Return [X, Y] of the center of cell containing provided text 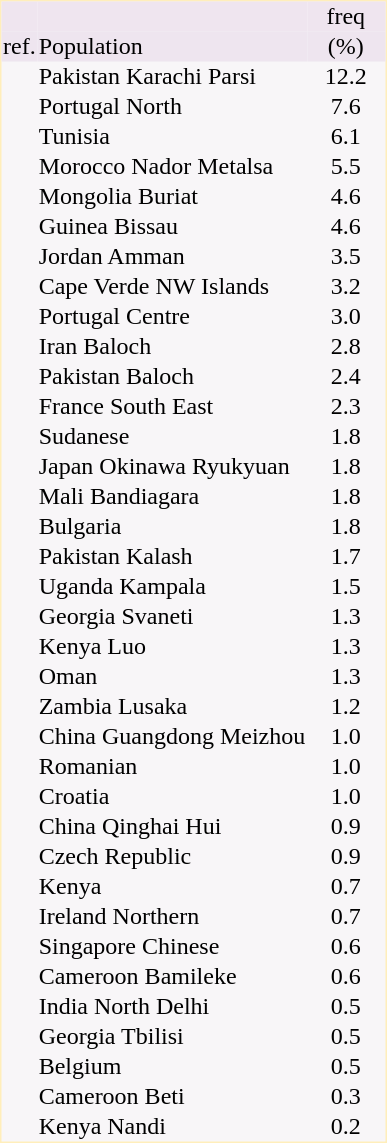
1.7 [346, 557]
Belgium [172, 1067]
2.8 [346, 347]
Pakistan Baloch [172, 377]
Bulgaria [172, 527]
Romanian [172, 767]
0.3 [346, 1097]
freq [346, 17]
Mali Bandiagara [172, 497]
Uganda Kampala [172, 587]
Population [172, 47]
Cape Verde NW Islands [172, 287]
Pakistan Kalash [172, 557]
2.4 [346, 377]
Ireland Northern [172, 917]
India North Delhi [172, 1007]
Portugal North [172, 107]
China Guangdong Meizhou [172, 737]
Kenya Luo [172, 647]
ref. [20, 47]
Georgia Tbilisi [172, 1037]
Georgia Svaneti [172, 617]
Singapore Chinese [172, 947]
Morocco Nador Metalsa [172, 167]
Cameroon Bamileke [172, 977]
Portugal Centre [172, 317]
5.5 [346, 167]
3.2 [346, 287]
Sudanese [172, 437]
Cameroon Beti [172, 1097]
7.6 [346, 107]
China Qinghai Hui [172, 827]
12.2 [346, 77]
Pakistan Karachi Parsi [172, 77]
Jordan Amman [172, 257]
Oman [172, 677]
(%) [346, 47]
2.3 [346, 407]
Iran Baloch [172, 347]
Croatia [172, 797]
0.2 [346, 1127]
Japan Okinawa Ryukyuan [172, 467]
Czech Republic [172, 857]
Guinea Bissau [172, 227]
Zambia Lusaka [172, 707]
Tunisia [172, 137]
Kenya [172, 887]
1.2 [346, 707]
France South East [172, 407]
Kenya Nandi [172, 1127]
3.5 [346, 257]
6.1 [346, 137]
Mongolia Buriat [172, 197]
1.5 [346, 587]
3.0 [346, 317]
